Return [X, Y] of the center of cell containing provided text 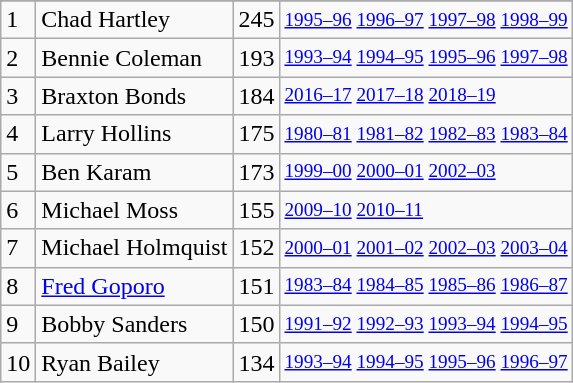
Ben Karam [134, 172]
1983–84 1984–85 1985–86 1986–87 [426, 286]
245 [256, 20]
Bobby Sanders [134, 324]
1995–96 1996–97 1997–98 1998–99 [426, 20]
2016–17 2017–18 2018–19 [426, 96]
Ryan Bailey [134, 362]
175 [256, 134]
1999–00 2000–01 2002–03 [426, 172]
1991–92 1992–93 1993–94 1994–95 [426, 324]
Braxton Bonds [134, 96]
2000–01 2001–02 2002–03 2003–04 [426, 248]
173 [256, 172]
1980–81 1981–82 1982–83 1983–84 [426, 134]
9 [18, 324]
1 [18, 20]
150 [256, 324]
5 [18, 172]
184 [256, 96]
Larry Hollins [134, 134]
1993–94 1994–95 1995–96 1997–98 [426, 58]
155 [256, 210]
4 [18, 134]
Bennie Coleman [134, 58]
6 [18, 210]
152 [256, 248]
193 [256, 58]
Fred Goporo [134, 286]
Michael Moss [134, 210]
7 [18, 248]
1993–94 1994–95 1995–96 1996–97 [426, 362]
2 [18, 58]
134 [256, 362]
10 [18, 362]
151 [256, 286]
2009–10 2010–11 [426, 210]
Chad Hartley [134, 20]
Michael Holmquist [134, 248]
8 [18, 286]
3 [18, 96]
